Detect which cell encompasses the target text, then output its (X, Y) center coordinate. 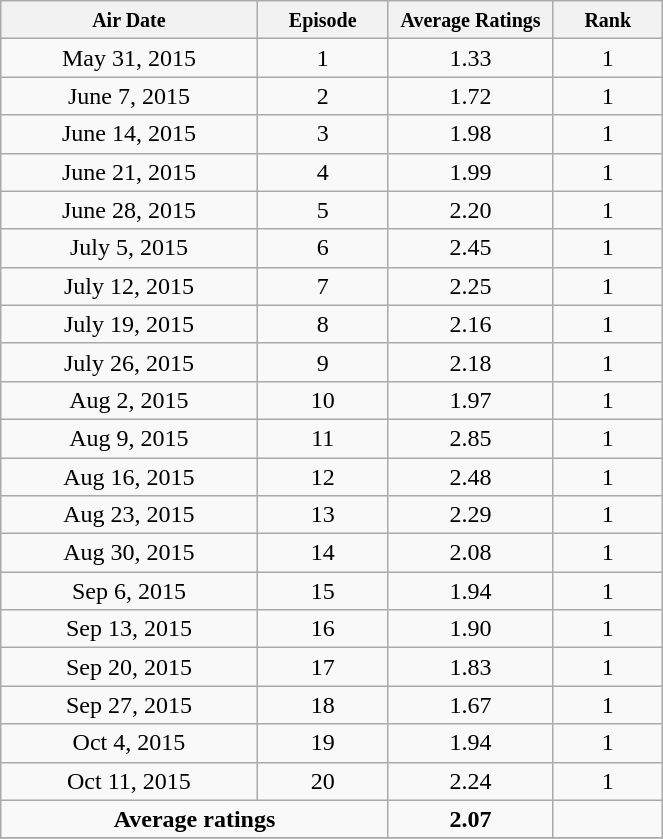
2.85 (470, 438)
2.16 (470, 324)
20 (322, 781)
July 19, 2015 (129, 324)
Sep 13, 2015 (129, 629)
1.33 (470, 58)
Oct 4, 2015 (129, 743)
Sep 27, 2015 (129, 705)
July 12, 2015 (129, 286)
Air Date (129, 20)
2.07 (470, 819)
12 (322, 477)
Rank (608, 20)
2.24 (470, 781)
1.97 (470, 400)
Aug 30, 2015 (129, 553)
July 5, 2015 (129, 248)
Aug 23, 2015 (129, 515)
2.20 (470, 210)
13 (322, 515)
Oct 11, 2015 (129, 781)
2.25 (470, 286)
19 (322, 743)
Aug 9, 2015 (129, 438)
17 (322, 667)
1.72 (470, 96)
June 28, 2015 (129, 210)
9 (322, 362)
2.48 (470, 477)
June 7, 2015 (129, 96)
Aug 2, 2015 (129, 400)
2.08 (470, 553)
10 (322, 400)
2.18 (470, 362)
1.67 (470, 705)
2.29 (470, 515)
1.83 (470, 667)
Average ratings (195, 819)
4 (322, 172)
1.98 (470, 134)
3 (322, 134)
2.45 (470, 248)
7 (322, 286)
2 (322, 96)
6 (322, 248)
18 (322, 705)
Aug 16, 2015 (129, 477)
Sep 20, 2015 (129, 667)
Episode (322, 20)
Sep 6, 2015 (129, 591)
Average Ratings (470, 20)
5 (322, 210)
1.90 (470, 629)
8 (322, 324)
1.99 (470, 172)
14 (322, 553)
June 14, 2015 (129, 134)
11 (322, 438)
16 (322, 629)
15 (322, 591)
July 26, 2015 (129, 362)
June 21, 2015 (129, 172)
May 31, 2015 (129, 58)
